Search for the cell housing the specified text and yield its (X, Y) center coordinate. 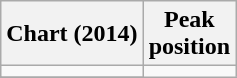
Peak position (189, 34)
Chart (2014) (72, 34)
